Return the (x, y) coordinate for the center point of the cell that contains the specified text.  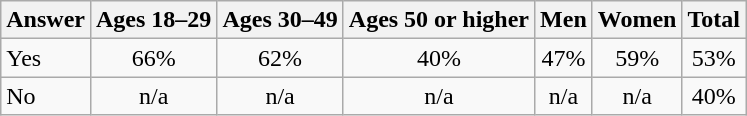
Ages 18–29 (153, 20)
53% (714, 58)
No (46, 96)
47% (564, 58)
Men (564, 20)
Ages 50 or higher (438, 20)
Yes (46, 58)
Women (637, 20)
62% (280, 58)
66% (153, 58)
Ages 30–49 (280, 20)
Total (714, 20)
59% (637, 58)
Answer (46, 20)
